Detect which cell encompasses the target text, then output its (x, y) center coordinate. 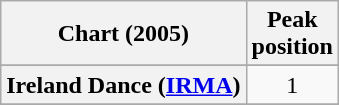
1 (292, 85)
Peakposition (292, 34)
Chart (2005) (124, 34)
Ireland Dance (IRMA) (124, 85)
